Search for the cell housing the specified text and yield its (X, Y) center coordinate. 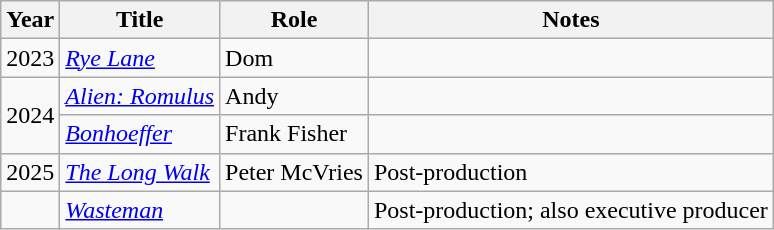
Post-production (570, 172)
Post-production; also executive producer (570, 210)
Notes (570, 20)
Role (294, 20)
The Long Walk (140, 172)
Alien: Romulus (140, 96)
2024 (30, 115)
2023 (30, 58)
Rye Lane (140, 58)
2025 (30, 172)
Bonhoeffer (140, 134)
Peter McVries (294, 172)
Year (30, 20)
Dom (294, 58)
Frank Fisher (294, 134)
Title (140, 20)
Wasteman (140, 210)
Andy (294, 96)
